Find where the given text appears and provide that cell's center as [X, Y] coordinate. 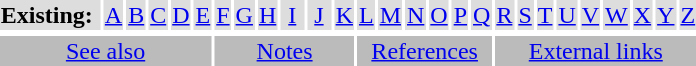
H [267, 15]
Y [666, 15]
Q [482, 15]
E [203, 15]
A [113, 15]
M [390, 15]
I [292, 15]
F [223, 15]
O [439, 15]
S [525, 15]
R [504, 15]
L [366, 15]
J [319, 15]
G [244, 15]
K [344, 15]
C [158, 15]
Notes [285, 51]
D [181, 15]
References [424, 51]
W [617, 15]
N [415, 15]
V [590, 15]
X [642, 15]
B [136, 15]
U [567, 15]
P [460, 15]
T [545, 15]
